For the text-containing cell, return its midpoint in [x, y] coordinate format. 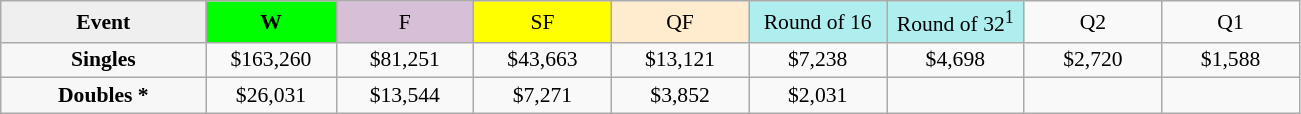
$26,031 [271, 96]
$7,271 [543, 96]
$7,238 [818, 60]
$13,544 [405, 96]
$2,720 [1093, 60]
Round of 16 [818, 22]
$81,251 [405, 60]
$43,663 [543, 60]
$4,698 [955, 60]
W [271, 22]
F [405, 22]
$163,260 [271, 60]
$1,588 [1231, 60]
$2,031 [818, 96]
Q1 [1231, 22]
QF [680, 22]
Doubles * [104, 96]
SF [543, 22]
Singles [104, 60]
Round of 321 [955, 22]
Q2 [1093, 22]
$13,121 [680, 60]
$3,852 [680, 96]
Event [104, 22]
